Capture the cell that displays the provided text and extract its (x, y) central coordinate. 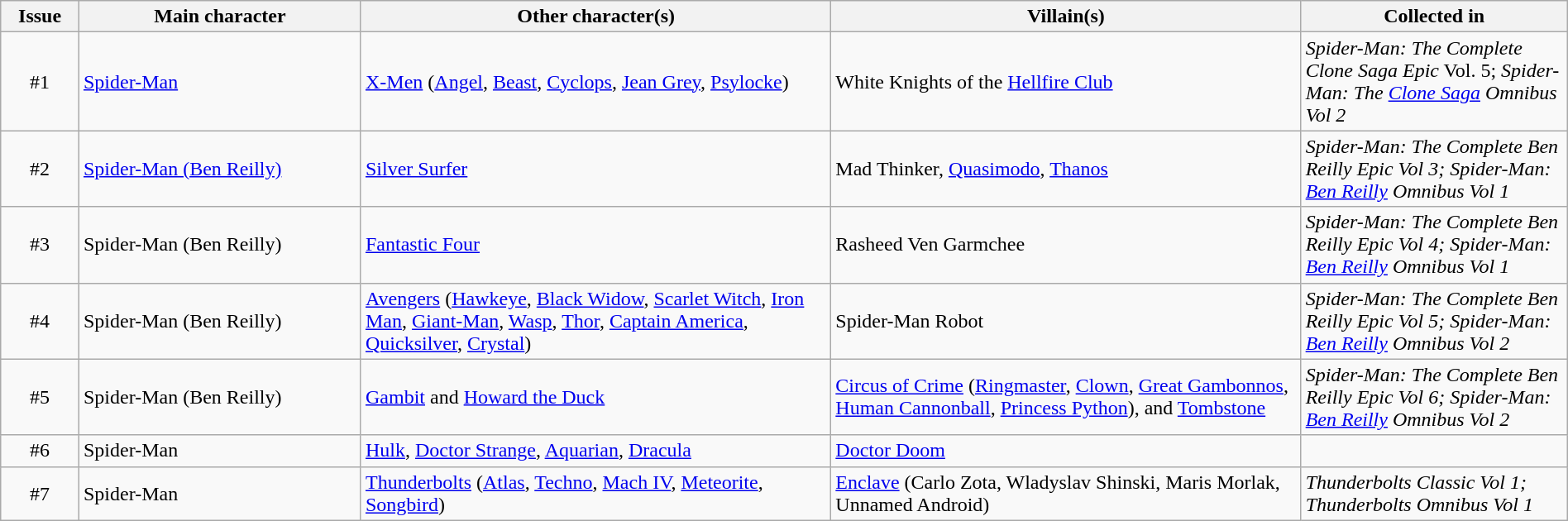
#2 (40, 169)
Other character(s) (595, 17)
#1 (40, 81)
Thunderbolts (Atlas, Techno, Mach IV, Meteorite, Songbird) (595, 493)
White Knights of the Hellfire Club (1066, 81)
Spider-Man: The Complete Ben Reilly Epic Vol 5; Spider-Man: Ben Reilly Omnibus Vol 2 (1434, 321)
Spider-Man: The Complete Clone Saga Epic Vol. 5; Spider-Man: The Clone Saga Omnibus Vol 2 (1434, 81)
Enclave (Carlo Zota, Wladyslav Shinski, Maris Morlak, Unnamed Android) (1066, 493)
Silver Surfer (595, 169)
Gambit and Howard the Duck (595, 397)
Collected in (1434, 17)
Rasheed Ven Garmchee (1066, 245)
#7 (40, 493)
Main character (220, 17)
Thunderbolts Classic Vol 1; Thunderbolts Omnibus Vol 1 (1434, 493)
Spider-Man: The Complete Ben Reilly Epic Vol 6; Spider-Man: Ben Reilly Omnibus Vol 2 (1434, 397)
#5 (40, 397)
Spider-Man: The Complete Ben Reilly Epic Vol 3; Spider-Man: Ben Reilly Omnibus Vol 1 (1434, 169)
Circus of Crime (Ringmaster, Clown, Great Gambonnos, Human Cannonball, Princess Python), and Tombstone (1066, 397)
Mad Thinker, Quasimodo, Thanos (1066, 169)
Avengers (Hawkeye, Black Widow, Scarlet Witch, Iron Man, Giant-Man, Wasp, Thor, Captain America, Quicksilver, Crystal) (595, 321)
Villain(s) (1066, 17)
Spider-Man: The Complete Ben Reilly Epic Vol 4; Spider-Man: Ben Reilly Omnibus Vol 1 (1434, 245)
Fantastic Four (595, 245)
#4 (40, 321)
Issue (40, 17)
#6 (40, 451)
Hulk, Doctor Strange, Aquarian, Dracula (595, 451)
Spider-Man Robot (1066, 321)
X-Men (Angel, Beast, Cyclops, Jean Grey, Psylocke) (595, 81)
#3 (40, 245)
Doctor Doom (1066, 451)
